Provide the [X, Y] coordinate of the cell's center where the given text is located.  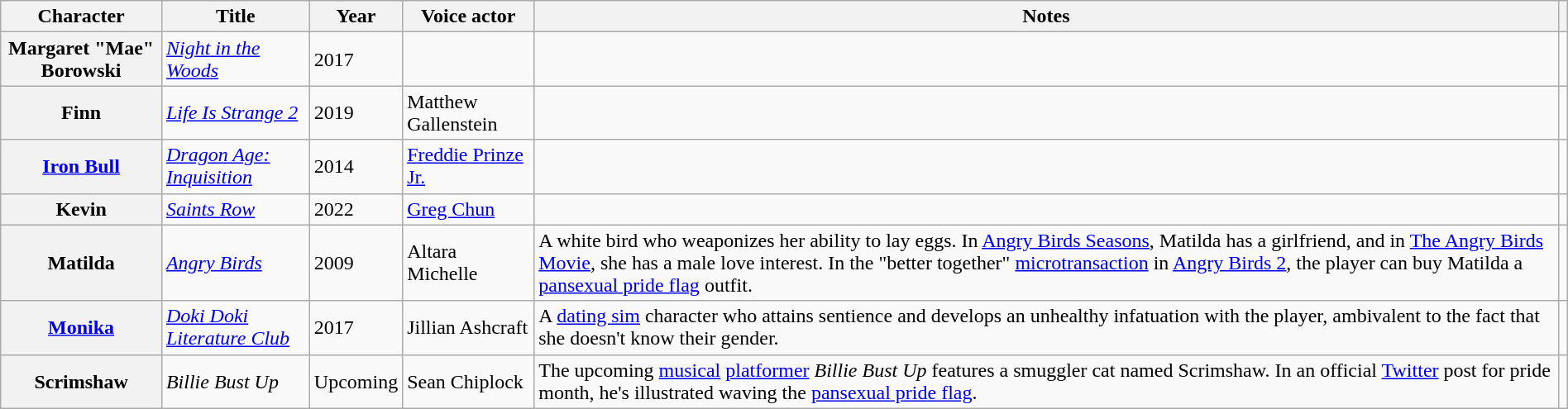
Angry Birds [235, 263]
Billie Bust Up [235, 382]
Dragon Age: Inquisition [235, 167]
Matilda [81, 263]
Freddie Prinze Jr. [468, 167]
Monika [81, 327]
2022 [356, 209]
Notes [1046, 17]
Character [81, 17]
Matthew Gallenstein [468, 112]
Life Is Strange 2 [235, 112]
Altara Michelle [468, 263]
Margaret "Mae" Borowski [81, 59]
Iron Bull [81, 167]
Voice actor [468, 17]
2014 [356, 167]
Greg Chun [468, 209]
Scrimshaw [81, 382]
Finn [81, 112]
Title [235, 17]
Saints Row [235, 209]
2009 [356, 263]
Jillian Ashcraft [468, 327]
Year [356, 17]
Doki Doki Literature Club [235, 327]
2019 [356, 112]
Upcoming [356, 382]
Kevin [81, 209]
Sean Chiplock [468, 382]
Night in the Woods [235, 59]
